Return (X, Y) of the center of cell containing provided text 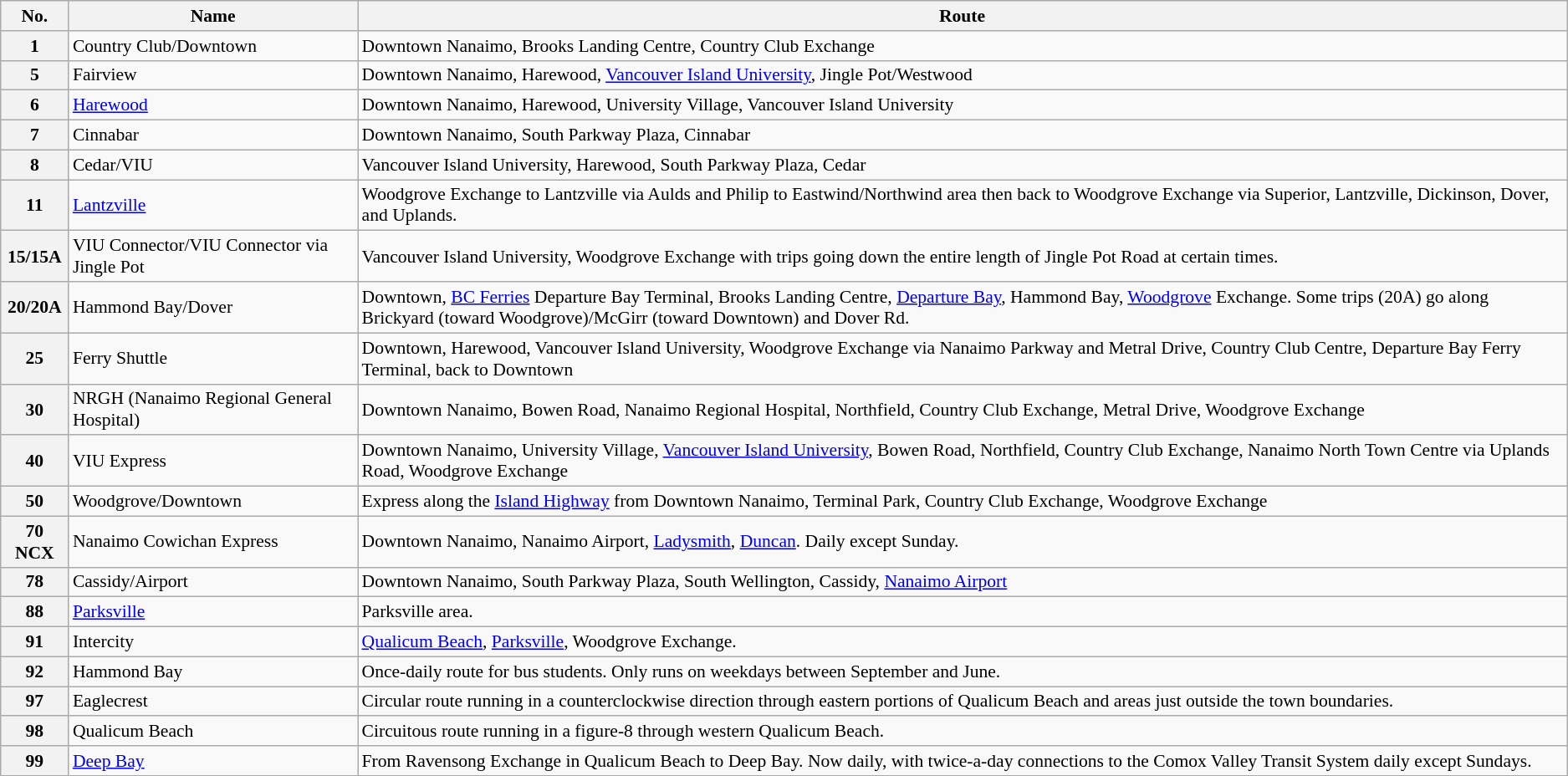
70 NCX (35, 542)
Ferry Shuttle (213, 358)
Eaglecrest (213, 702)
Downtown Nanaimo, South Parkway Plaza, Cinnabar (963, 135)
50 (35, 502)
Parksville area. (963, 612)
VIU Express (213, 462)
6 (35, 105)
25 (35, 358)
Vancouver Island University, Harewood, South Parkway Plaza, Cedar (963, 165)
NRGH (Nanaimo Regional General Hospital) (213, 410)
Cassidy/Airport (213, 582)
Qualicum Beach, Parksville, Woodgrove Exchange. (963, 642)
92 (35, 671)
No. (35, 16)
Nanaimo Cowichan Express (213, 542)
7 (35, 135)
1 (35, 46)
Express along the Island Highway from Downtown Nanaimo, Terminal Park, Country Club Exchange, Woodgrove Exchange (963, 502)
Route (963, 16)
78 (35, 582)
Qualicum Beach (213, 732)
Downtown Nanaimo, Harewood, University Village, Vancouver Island University (963, 105)
VIU Connector/VIU Connector via Jingle Pot (213, 256)
40 (35, 462)
5 (35, 75)
Fairview (213, 75)
Vancouver Island University, Woodgrove Exchange with trips going down the entire length of Jingle Pot Road at certain times. (963, 256)
15/15A (35, 256)
Cedar/VIU (213, 165)
20/20A (35, 308)
Hammond Bay/Dover (213, 308)
Name (213, 16)
98 (35, 732)
Downtown Nanaimo, Bowen Road, Nanaimo Regional Hospital, Northfield, Country Club Exchange, Metral Drive, Woodgrove Exchange (963, 410)
Circular route running in a counterclockwise direction through eastern portions of Qualicum Beach and areas just outside the town boundaries. (963, 702)
99 (35, 761)
Once-daily route for bus students. Only runs on weekdays between September and June. (963, 671)
Harewood (213, 105)
11 (35, 206)
Deep Bay (213, 761)
Downtown Nanaimo, Harewood, Vancouver Island University, Jingle Pot/Westwood (963, 75)
8 (35, 165)
Woodgrove/Downtown (213, 502)
Downtown Nanaimo, Nanaimo Airport, Ladysmith, Duncan. Daily except Sunday. (963, 542)
Parksville (213, 612)
Downtown Nanaimo, South Parkway Plaza, South Wellington, Cassidy, Nanaimo Airport (963, 582)
Intercity (213, 642)
97 (35, 702)
Cinnabar (213, 135)
Downtown Nanaimo, Brooks Landing Centre, Country Club Exchange (963, 46)
30 (35, 410)
91 (35, 642)
Circuitous route running in a figure-8 through western Qualicum Beach. (963, 732)
Lantzville (213, 206)
88 (35, 612)
Hammond Bay (213, 671)
Country Club/Downtown (213, 46)
